Find where the given text appears and provide that cell's center as [X, Y] coordinate. 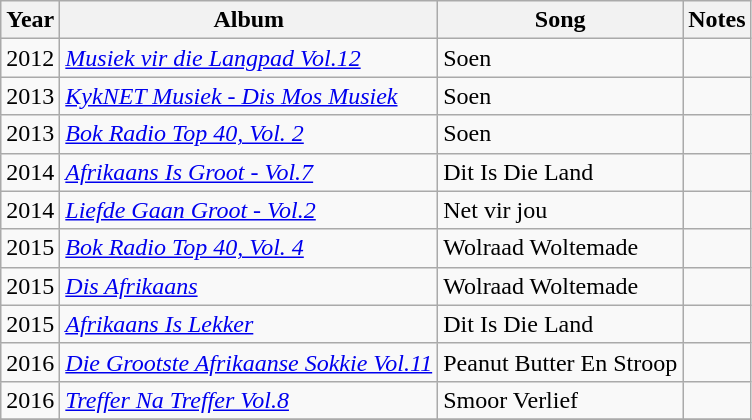
Net vir jou [560, 210]
Afrikaans Is Lekker [249, 324]
Musiek vir die Langpad Vol.12 [249, 58]
Bok Radio Top 40, Vol. 4 [249, 248]
Album [249, 20]
Song [560, 20]
Liefde Gaan Groot - Vol.2 [249, 210]
Die Grootste Afrikaanse Sokkie Vol.11 [249, 362]
Bok Radio Top 40, Vol. 2 [249, 134]
Dis Afrikaans [249, 286]
Year [30, 20]
2012 [30, 58]
Smoor Verlief [560, 400]
KykNET Musiek - Dis Mos Musiek [249, 96]
Notes [717, 20]
Afrikaans Is Groot - Vol.7 [249, 172]
Treffer Na Treffer Vol.8 [249, 400]
Peanut Butter En Stroop [560, 362]
